Return the (x, y) coordinate for the center point of the cell that contains the specified text.  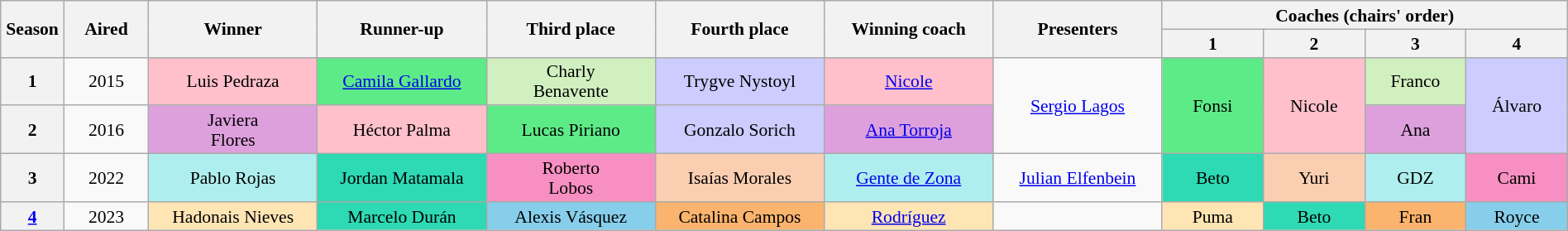
Camila Gallardo (402, 81)
RobertoLobos (571, 178)
Julian Elfenbein (1078, 178)
2015 (106, 81)
Jordan Matamala (402, 178)
Season (33, 29)
Héctor Palma (402, 130)
Gente de Zona (909, 178)
Aired (106, 29)
Pablo Rojas (233, 178)
Ana Torroja (909, 130)
2016 (106, 130)
Catalina Campos (739, 216)
Sergio Lagos (1078, 105)
Ana (1416, 130)
Isaías Morales (739, 178)
Fonsi (1212, 105)
Cami (1517, 178)
Coaches (chairs' order) (1365, 15)
Winner (233, 29)
Presenters (1078, 29)
2023 (106, 216)
2022 (106, 178)
Royce (1517, 216)
Third place (571, 29)
Fran (1416, 216)
Luis Pedraza (233, 81)
Puma (1212, 216)
Álvaro (1517, 105)
Marcelo Durán (402, 216)
Yuri (1315, 178)
GDZ (1416, 178)
Trygve Nystoyl (739, 81)
Franco (1416, 81)
Runner-up (402, 29)
Gonzalo Sorich (739, 130)
CharlyBenavente (571, 81)
Rodríguez (909, 216)
Lucas Piriano (571, 130)
JavieraFlores (233, 130)
Winning coach (909, 29)
Hadonais Nieves (233, 216)
Fourth place (739, 29)
Alexis Vásquez (571, 216)
